Extract the [X, Y] coordinate from the center of the cell holding the provided text.  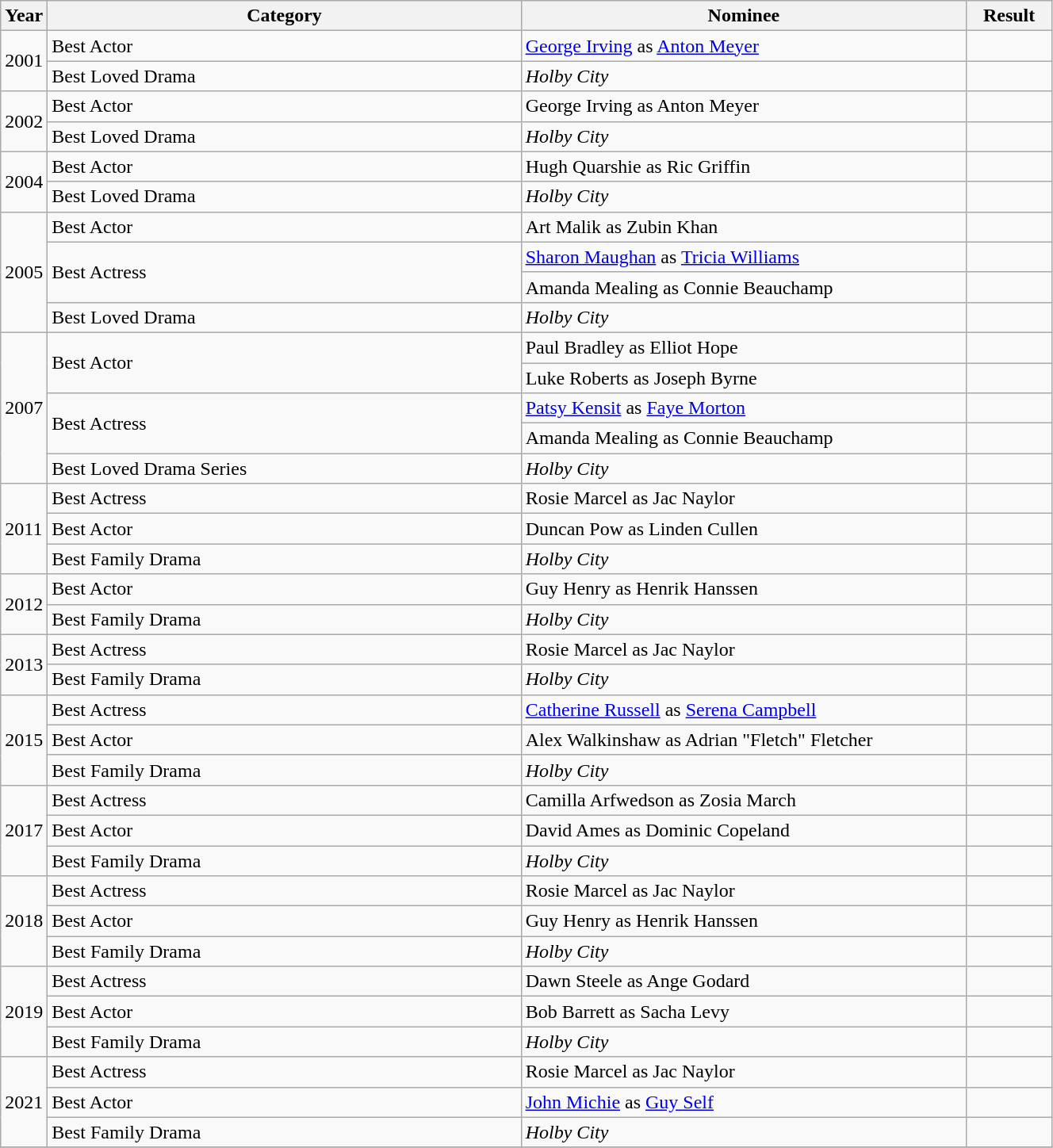
Category [284, 16]
John Michie as Guy Self [744, 1102]
Duncan Pow as Linden Cullen [744, 529]
Alex Walkinshaw as Adrian "Fletch" Fletcher [744, 740]
Year [24, 16]
Camilla Arfwedson as Zosia March [744, 800]
2001 [24, 61]
2011 [24, 529]
Catherine Russell as Serena Campbell [744, 710]
Hugh Quarshie as Ric Griffin [744, 166]
Dawn Steele as Ange Godard [744, 982]
2002 [24, 121]
2007 [24, 408]
2018 [24, 921]
2015 [24, 740]
Art Malik as Zubin Khan [744, 227]
Nominee [744, 16]
Best Loved Drama Series [284, 469]
Sharon Maughan as Tricia Williams [744, 257]
2017 [24, 830]
2012 [24, 604]
2019 [24, 1012]
David Ames as Dominic Copeland [744, 830]
Patsy Kensit as Faye Morton [744, 408]
2005 [24, 272]
Luke Roberts as Joseph Byrne [744, 378]
Paul Bradley as Elliot Hope [744, 347]
2013 [24, 664]
Bob Barrett as Sacha Levy [744, 1012]
2004 [24, 182]
Result [1009, 16]
2021 [24, 1102]
